For the text-containing cell, return its midpoint in [x, y] coordinate format. 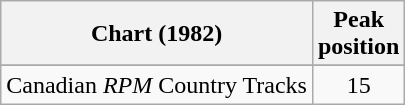
Chart (1982) [157, 34]
Peakposition [358, 34]
Canadian RPM Country Tracks [157, 85]
15 [358, 85]
